Locate the cell with the specified text and output its (x, y) center coordinate. 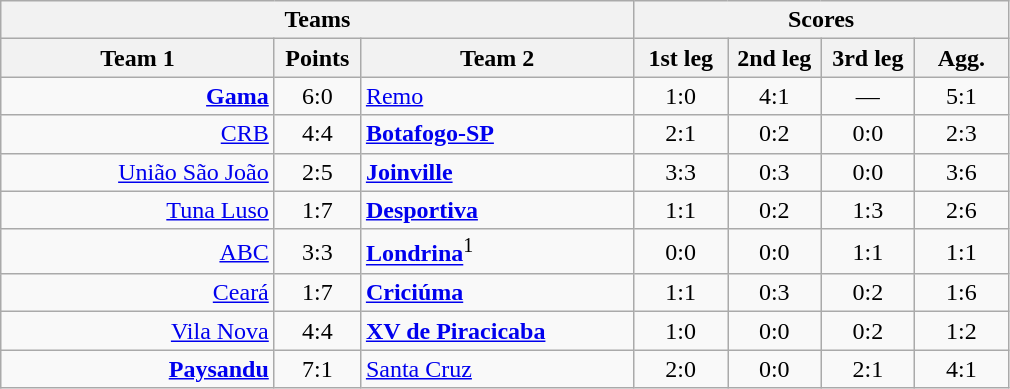
Joinville (497, 172)
2:6 (962, 210)
3rd leg (868, 58)
Team 2 (497, 58)
2nd leg (775, 58)
Vila Nova (138, 331)
XV de Piracicaba (497, 331)
União São João (138, 172)
Remo (497, 96)
Criciúma (497, 293)
Desportiva (497, 210)
Points (317, 58)
CRB (138, 134)
1:6 (962, 293)
— (868, 96)
Teams (318, 20)
Tuna Luso (138, 210)
1:2 (962, 331)
Ceará (138, 293)
Agg. (962, 58)
2:0 (681, 369)
7:1 (317, 369)
3:6 (962, 172)
Team 1 (138, 58)
6:0 (317, 96)
Londrina1 (497, 252)
2:5 (317, 172)
2:3 (962, 134)
Paysandu (138, 369)
ABC (138, 252)
1:3 (868, 210)
5:1 (962, 96)
Gama (138, 96)
1st leg (681, 58)
Botafogo-SP (497, 134)
Scores (821, 20)
Santa Cruz (497, 369)
